Scan for the cell matching the given text and deliver its [x, y] coordinate at center. 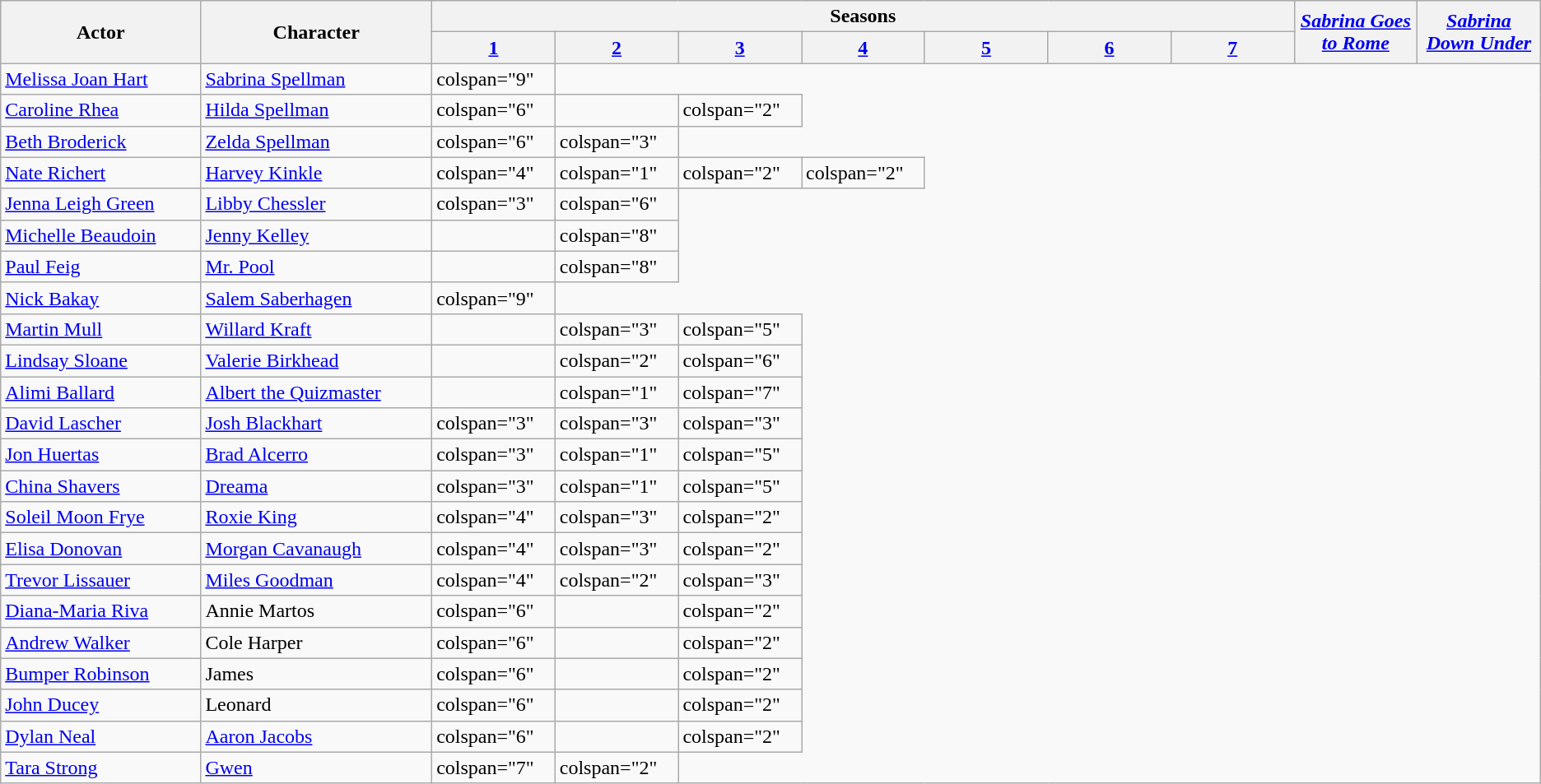
Leonard [316, 705]
Soleil Moon Frye [100, 517]
1 [494, 48]
Nick Bakay [100, 298]
Andrew Walker [100, 643]
Elisa Donovan [100, 549]
Hilda Spellman [316, 110]
Lindsay Sloane [100, 360]
4 [864, 48]
Character [316, 32]
Miles Goodman [316, 580]
Dylan Neal [100, 736]
Sabrina Down Under [1479, 32]
Cole Harper [316, 643]
Beth Broderick [100, 141]
Brad Alcerro [316, 455]
Libby Chessler [316, 204]
3 [740, 48]
Michelle Beaudoin [100, 235]
China Shavers [100, 486]
Caroline Rhea [100, 110]
Valerie Birkhead [316, 360]
Harvey Kinkle [316, 173]
Alimi Ballard [100, 392]
Tara Strong [100, 768]
Zelda Spellman [316, 141]
Jenny Kelley [316, 235]
Mr. Pool [316, 267]
Sabrina Spellman [316, 79]
Diana-Maria Riva [100, 611]
6 [1110, 48]
Melissa Joan Hart [100, 79]
Gwen [316, 768]
Bumper Robinson [100, 674]
Roxie King [316, 517]
Jenna Leigh Green [100, 204]
Martin Mull [100, 329]
Josh Blackhart [316, 424]
Trevor Lissauer [100, 580]
John Ducey [100, 705]
Sabrina Goes to Rome [1356, 32]
5 [986, 48]
Annie Martos [316, 611]
Willard Kraft [316, 329]
Salem Saberhagen [316, 298]
Paul Feig [100, 267]
7 [1232, 48]
Aaron Jacobs [316, 736]
Nate Richert [100, 173]
Actor [100, 32]
Morgan Cavanaugh [316, 549]
James [316, 674]
Seasons [863, 16]
David Lascher [100, 424]
2 [617, 48]
Dreama [316, 486]
Albert the Quizmaster [316, 392]
Jon Huertas [100, 455]
